Locate the cell with the specified text and output its [X, Y] center coordinate. 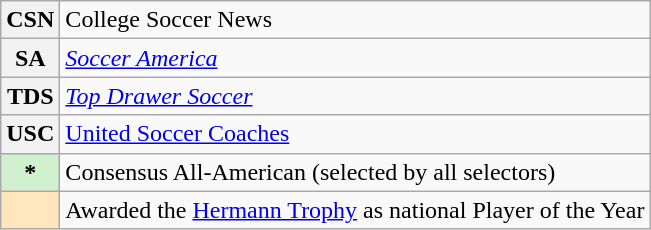
TDS [30, 96]
CSN [30, 20]
Consensus All-American (selected by all selectors) [355, 172]
Soccer America [355, 58]
United Soccer Coaches [355, 134]
USC [30, 134]
Awarded the Hermann Trophy as national Player of the Year [355, 210]
SA [30, 58]
* [30, 172]
Top Drawer Soccer [355, 96]
College Soccer News [355, 20]
